Locate the cell with the specified text and output its [x, y] center coordinate. 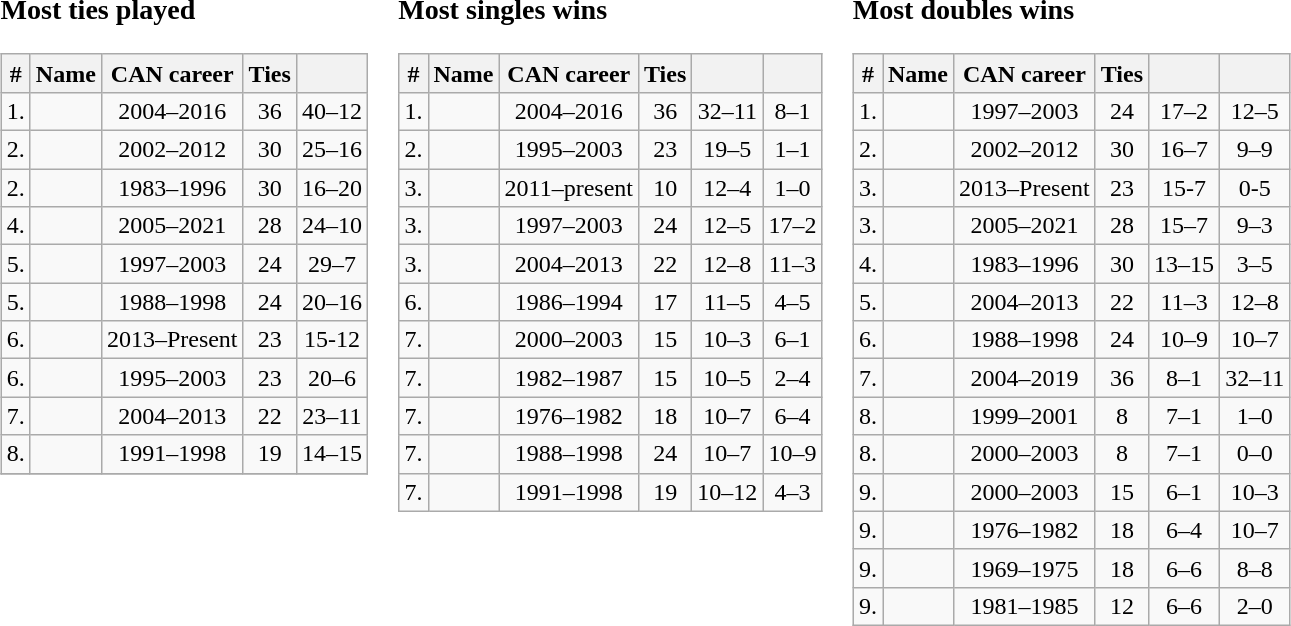
8–8 [1255, 568]
10–5 [728, 378]
19–5 [728, 150]
12–4 [728, 188]
16–20 [332, 188]
9–9 [1255, 150]
25–16 [332, 150]
10 [666, 188]
20–6 [332, 378]
23–11 [332, 416]
20–16 [332, 302]
1999–2001 [1025, 416]
10–12 [728, 492]
1–1 [792, 150]
4–3 [792, 492]
0-5 [1255, 188]
12 [1122, 606]
2–0 [1255, 606]
14–15 [332, 454]
1982–1987 [568, 378]
29–7 [332, 264]
1986–1994 [568, 302]
15-12 [332, 340]
1981–1985 [1025, 606]
15-7 [1184, 188]
15–7 [1184, 226]
0–0 [1255, 454]
3–5 [1255, 264]
2–4 [792, 378]
24–10 [332, 226]
2011–present [568, 188]
9–3 [1255, 226]
16–7 [1184, 150]
2004–2019 [1025, 378]
4–5 [792, 302]
1969–1975 [1025, 568]
13–15 [1184, 264]
40–12 [332, 111]
11–5 [728, 302]
17 [666, 302]
